Search for the cell housing the specified text and yield its (X, Y) center coordinate. 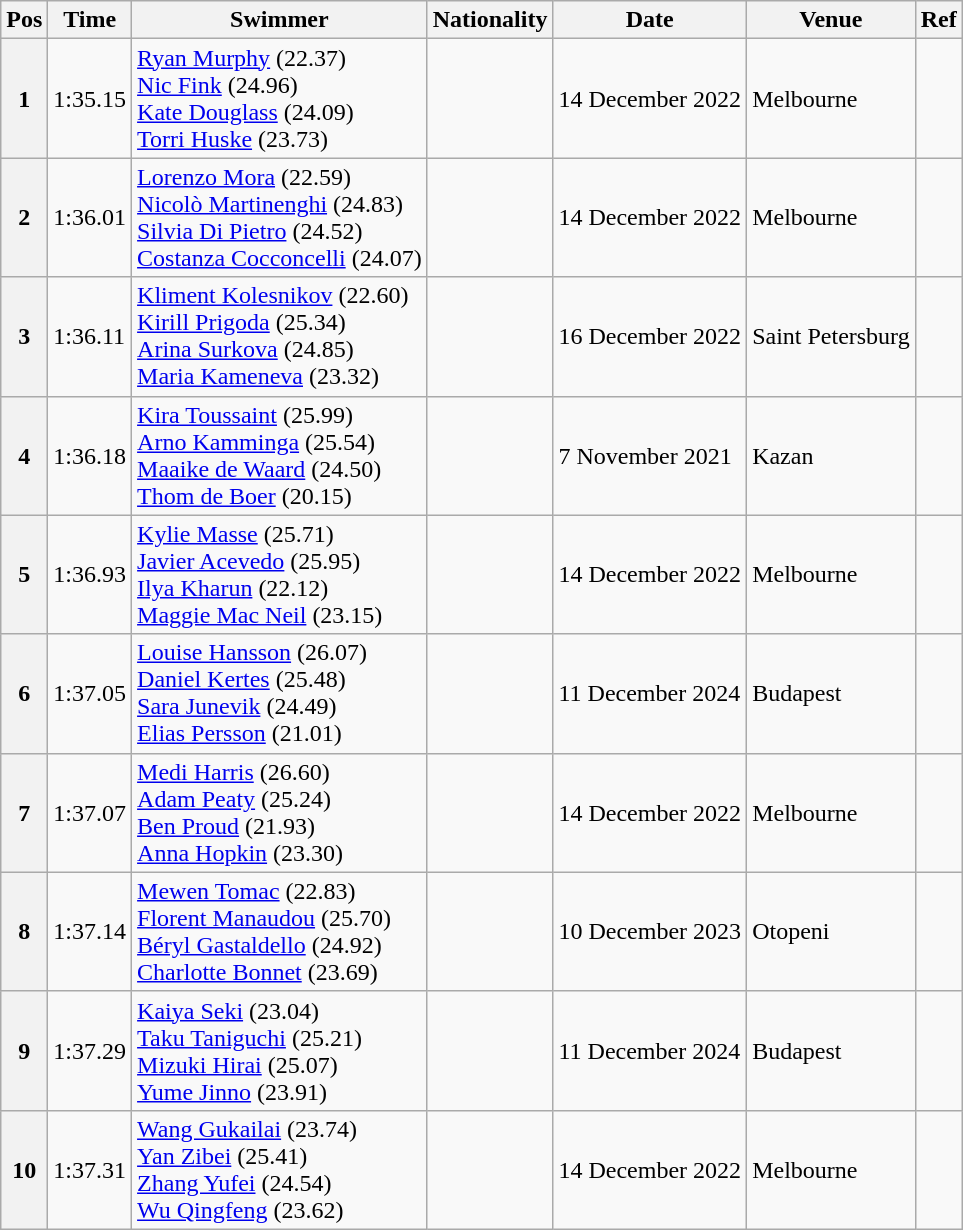
1:37.29 (90, 1050)
7 November 2021 (650, 456)
Wang Gukailai (23.74)Yan Zibei (25.41)Zhang Yufei (24.54)Wu Qingfeng (23.62) (280, 1170)
1:36.18 (90, 456)
5 (24, 574)
10 (24, 1170)
1:37.31 (90, 1170)
Medi Harris (26.60)Adam Peaty (25.24)Ben Proud (21.93)Anna Hopkin (23.30) (280, 812)
Mewen Tomac (22.83)Florent Manaudou (25.70)Béryl Gastaldello (24.92)Charlotte Bonnet (23.69) (280, 932)
Time (90, 20)
4 (24, 456)
9 (24, 1050)
Kaiya Seki (23.04)Taku Taniguchi (25.21)Mizuki Hirai (25.07)Yume Jinno (23.91) (280, 1050)
1:35.15 (90, 98)
Date (650, 20)
Otopeni (832, 932)
Nationality (490, 20)
Kylie Masse (25.71)Javier Acevedo (25.95)Ilya Kharun (22.12)Maggie Mac Neil (23.15) (280, 574)
Ref (938, 20)
10 December 2023 (650, 932)
Lorenzo Mora (22.59)Nicolò Martinenghi (24.83)Silvia Di Pietro (24.52)Costanza Cocconcelli (24.07) (280, 218)
Saint Petersburg (832, 336)
Swimmer (280, 20)
1:37.14 (90, 932)
2 (24, 218)
8 (24, 932)
6 (24, 694)
7 (24, 812)
16 December 2022 (650, 336)
Kazan (832, 456)
Venue (832, 20)
Louise Hansson (26.07)Daniel Kertes (25.48)Sara Junevik (24.49)Elias Persson (21.01) (280, 694)
1:37.05 (90, 694)
1:36.93 (90, 574)
1:36.11 (90, 336)
Pos (24, 20)
1:36.01 (90, 218)
1 (24, 98)
Ryan Murphy (22.37)Nic Fink (24.96)Kate Douglass (24.09)Torri Huske (23.73) (280, 98)
Kira Toussaint (25.99)Arno Kamminga (25.54)Maaike de Waard (24.50)Thom de Boer (20.15) (280, 456)
Kliment Kolesnikov (22.60)Kirill Prigoda (25.34)Arina Surkova (24.85)Maria Kameneva (23.32) (280, 336)
3 (24, 336)
1:37.07 (90, 812)
